Locate the cell with the specified text and output its (X, Y) center coordinate. 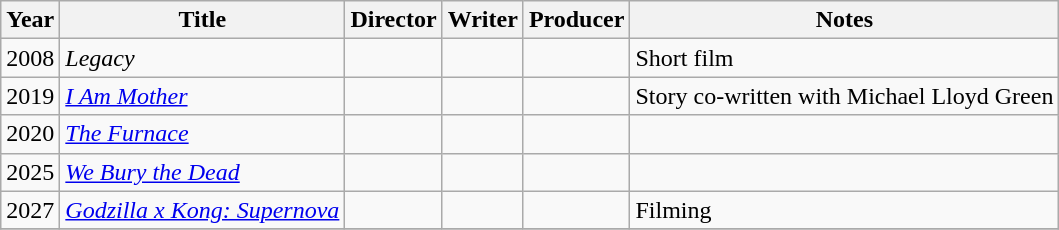
I Am Mother (202, 96)
2025 (30, 172)
Producer (576, 20)
The Furnace (202, 134)
Writer (482, 20)
Story co-written with Michael Lloyd Green (844, 96)
Title (202, 20)
2027 (30, 210)
Director (394, 20)
Notes (844, 20)
Godzilla x Kong: Supernova (202, 210)
Year (30, 20)
Filming (844, 210)
Short film (844, 58)
2019 (30, 96)
2020 (30, 134)
2008 (30, 58)
We Bury the Dead (202, 172)
Legacy (202, 58)
